Determine the (X, Y) coordinate at the center of the cell enclosing the given text.  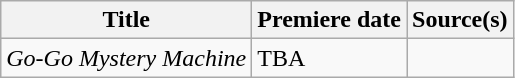
Source(s) (460, 20)
Title (126, 20)
TBA (330, 58)
Premiere date (330, 20)
Go-Go Mystery Machine (126, 58)
